Pinpoint the cell where the given text exists, returning its [x, y] midpoint coordinate. 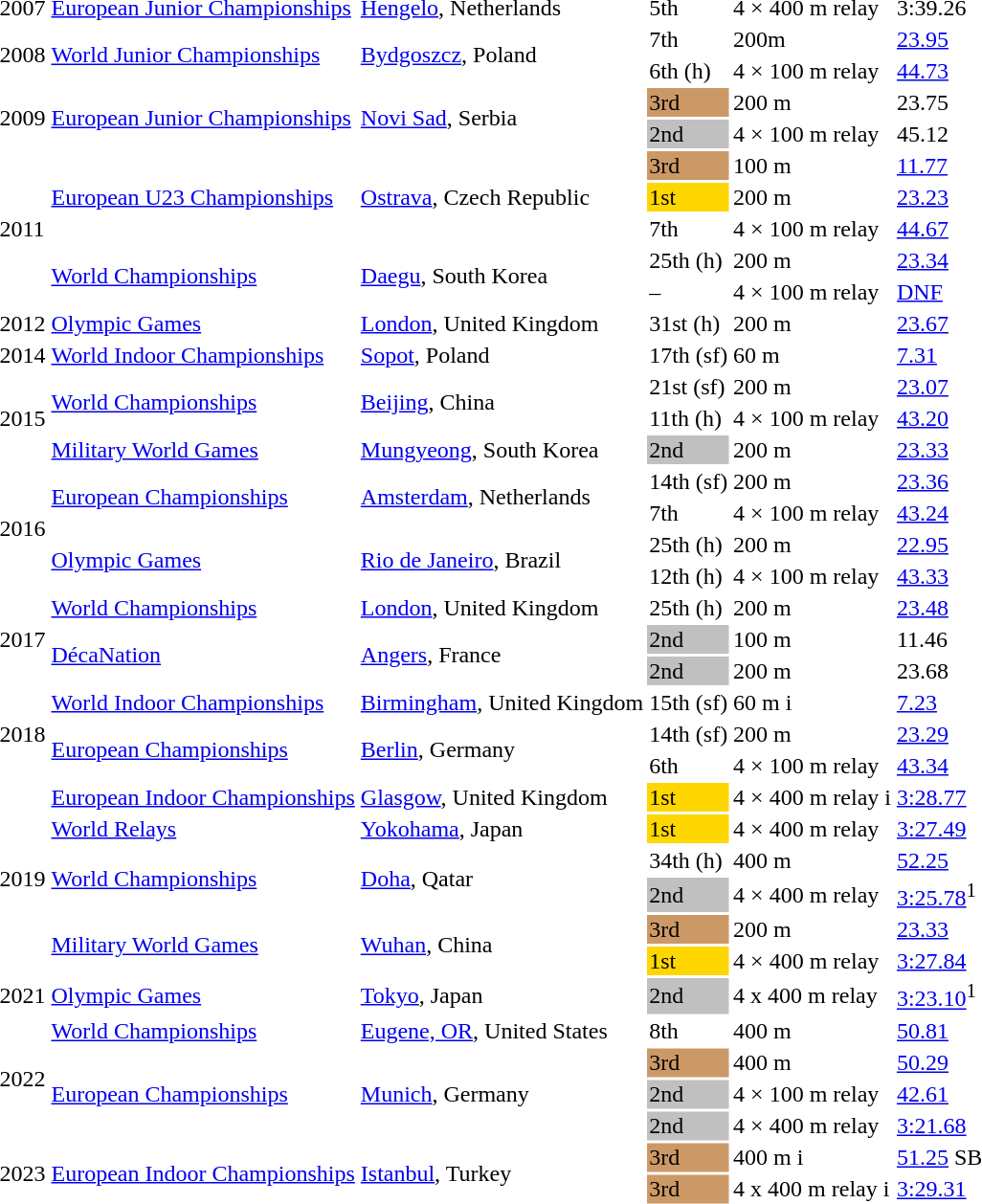
Daegu, South Korea [502, 276]
Bydgoszcz, Poland [502, 56]
Doha, Qatar [502, 879]
Ostrava, Czech Republic [502, 197]
European Junior Championships [203, 119]
Mungyeong, South Korea [502, 450]
World Relays [203, 829]
15th (sf) [689, 702]
Rio de Janeiro, Brazil [502, 561]
400 m i [813, 1157]
31st (h) [689, 323]
Sopot, Poland [502, 355]
4 x 400 m relay [813, 995]
World Junior Championships [203, 56]
Birmingham, United Kingdom [502, 702]
Berlin, Germany [502, 750]
6th [689, 766]
DécaNation [203, 655]
60 m i [813, 702]
11th (h) [689, 418]
4 x 400 m relay i [813, 1189]
6th (h) [689, 71]
Amsterdam, Netherlands [502, 498]
Beijing, China [502, 402]
Eugene, OR, United States [502, 1031]
17th (sf) [689, 355]
Tokyo, Japan [502, 995]
Yokohama, Japan [502, 829]
Wuhan, China [502, 946]
Angers, France [502, 655]
Novi Sad, Serbia [502, 119]
Glasgow, United Kingdom [502, 797]
8th [689, 1031]
200m [813, 39]
4 × 400 m relay i [813, 797]
Munich, Germany [502, 1094]
European U23 Championships [203, 197]
12th (h) [689, 576]
Istanbul, Turkey [502, 1173]
34th (h) [689, 860]
60 m [813, 355]
21st (sf) [689, 387]
– [689, 292]
